Find where the given text appears and provide that cell's center as (X, Y) coordinate. 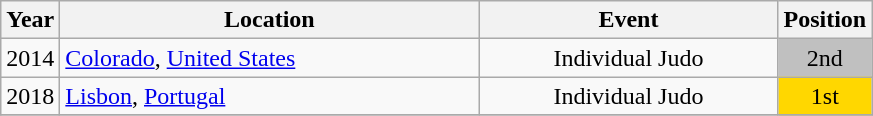
Colorado, United States (270, 58)
2018 (30, 96)
1st (825, 96)
2014 (30, 58)
Position (825, 20)
Year (30, 20)
Location (270, 20)
Lisbon, Portugal (270, 96)
2nd (825, 58)
Event (628, 20)
